Detect which cell encompasses the target text, then output its [x, y] center coordinate. 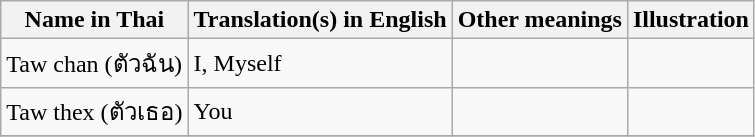
Name in Thai [94, 20]
Other meanings [540, 20]
Taw chan (ตัวฉัน) [94, 64]
Translation(s) in English [320, 20]
Taw thex (ตัวเธอ) [94, 112]
I, Myself [320, 64]
You [320, 112]
Illustration [690, 20]
